Provide the [X, Y] coordinate of the cell's center where the given text is located.  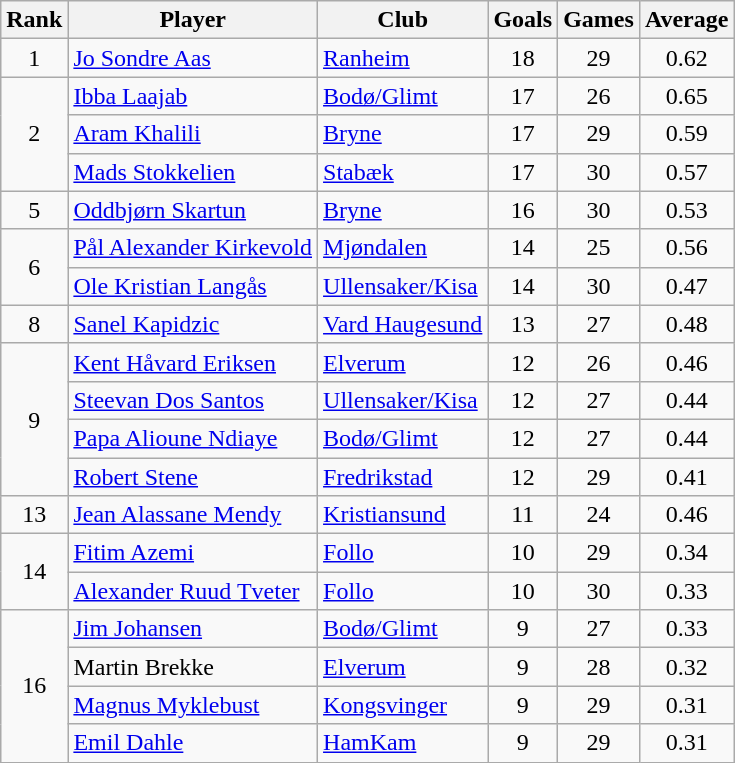
0.53 [686, 210]
0.41 [686, 477]
24 [599, 515]
2 [34, 134]
HamKam [403, 743]
Emil Dahle [193, 743]
6 [34, 267]
Kristiansund [403, 515]
0.57 [686, 172]
Pål Alexander Kirkevold [193, 248]
Ole Kristian Langås [193, 286]
Robert Stene [193, 477]
Oddbjørn Skartun [193, 210]
Games [599, 20]
Vard Haugesund [403, 324]
Fitim Azemi [193, 553]
Ranheim [403, 58]
0.56 [686, 248]
18 [523, 58]
Jean Alassane Mendy [193, 515]
Mads Stokkelien [193, 172]
Player [193, 20]
25 [599, 248]
Kent Håvard Eriksen [193, 362]
0.59 [686, 134]
Alexander Ruud Tveter [193, 591]
Average [686, 20]
11 [523, 515]
0.47 [686, 286]
Aram Khalili [193, 134]
Goals [523, 20]
Jo Sondre Aas [193, 58]
Stabæk [403, 172]
Steevan Dos Santos [193, 400]
0.34 [686, 553]
1 [34, 58]
0.65 [686, 96]
Ibba Laajab [193, 96]
5 [34, 210]
Kongsvinger [403, 705]
28 [599, 667]
Papa Alioune Ndiaye [193, 438]
Martin Brekke [193, 667]
0.48 [686, 324]
Magnus Myklebust [193, 705]
Fredrikstad [403, 477]
Rank [34, 20]
Club [403, 20]
0.32 [686, 667]
Jim Johansen [193, 629]
Sanel Kapidzic [193, 324]
8 [34, 324]
Mjøndalen [403, 248]
0.62 [686, 58]
